From the cell containing the given text, extract its center point as (X, Y) coordinate. 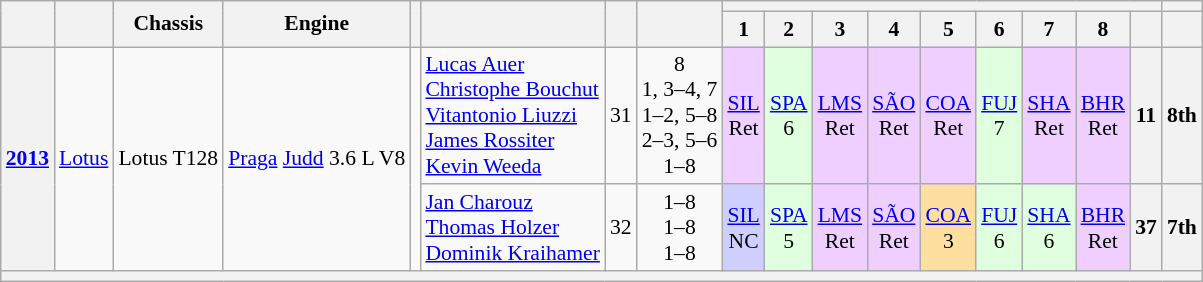
7 (1048, 29)
Chassis (168, 24)
Jan CharouzThomas HolzerDominik Kraihamer (512, 228)
Praga Judd 3.6 L V8 (316, 159)
4 (894, 29)
1 (744, 29)
3 (840, 29)
32 (621, 228)
6 (999, 29)
SILRet (744, 116)
Lucas AuerChristophe BouchutVitantonio LiuzziJames RossiterKevin Weeda (512, 116)
Lotus (84, 159)
FUJ7 (999, 116)
2 (789, 29)
Engine (316, 24)
SILNC (744, 228)
SHA6 (1048, 228)
FUJ6 (999, 228)
Lotus T128 (168, 159)
COARet (948, 116)
COA3 (948, 228)
8 (1104, 29)
SPA6 (789, 116)
7th (1182, 228)
37 (1146, 228)
81, 3–4, 71–2, 5–82–3, 5–61–8 (680, 116)
11 (1146, 116)
2013 (28, 159)
1–81–81–8 (680, 228)
SHARet (1048, 116)
8th (1182, 116)
SPA5 (789, 228)
5 (948, 29)
31 (621, 116)
